Scan for the cell matching the given text and deliver its (X, Y) coordinate at center. 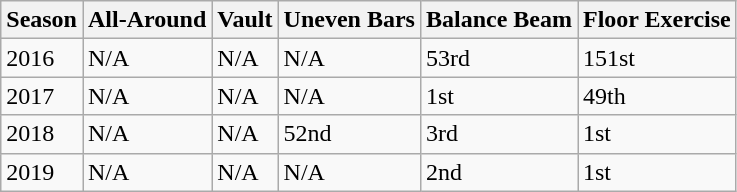
Vault (245, 20)
3rd (498, 134)
All-Around (146, 20)
Balance Beam (498, 20)
49th (658, 96)
2016 (42, 58)
151st (658, 58)
Floor Exercise (658, 20)
52nd (349, 134)
53rd (498, 58)
2017 (42, 96)
2018 (42, 134)
Season (42, 20)
2019 (42, 172)
2nd (498, 172)
Uneven Bars (349, 20)
